Search for the cell housing the specified text and yield its (x, y) center coordinate. 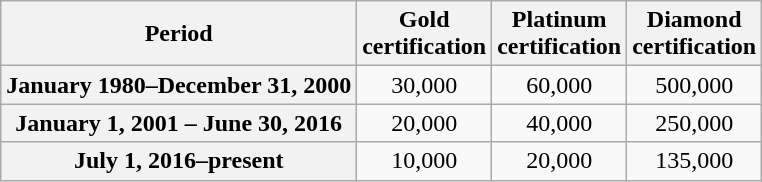
250,000 (694, 123)
Platinumcertification (560, 34)
30,000 (424, 85)
60,000 (560, 85)
Period (179, 34)
40,000 (560, 123)
July 1, 2016–present (179, 161)
Diamondcertification (694, 34)
Goldcertification (424, 34)
10,000 (424, 161)
January 1980–December 31, 2000 (179, 85)
January 1, 2001 – June 30, 2016 (179, 123)
135,000 (694, 161)
500,000 (694, 85)
